Locate the cell with the specified text and output its [x, y] center coordinate. 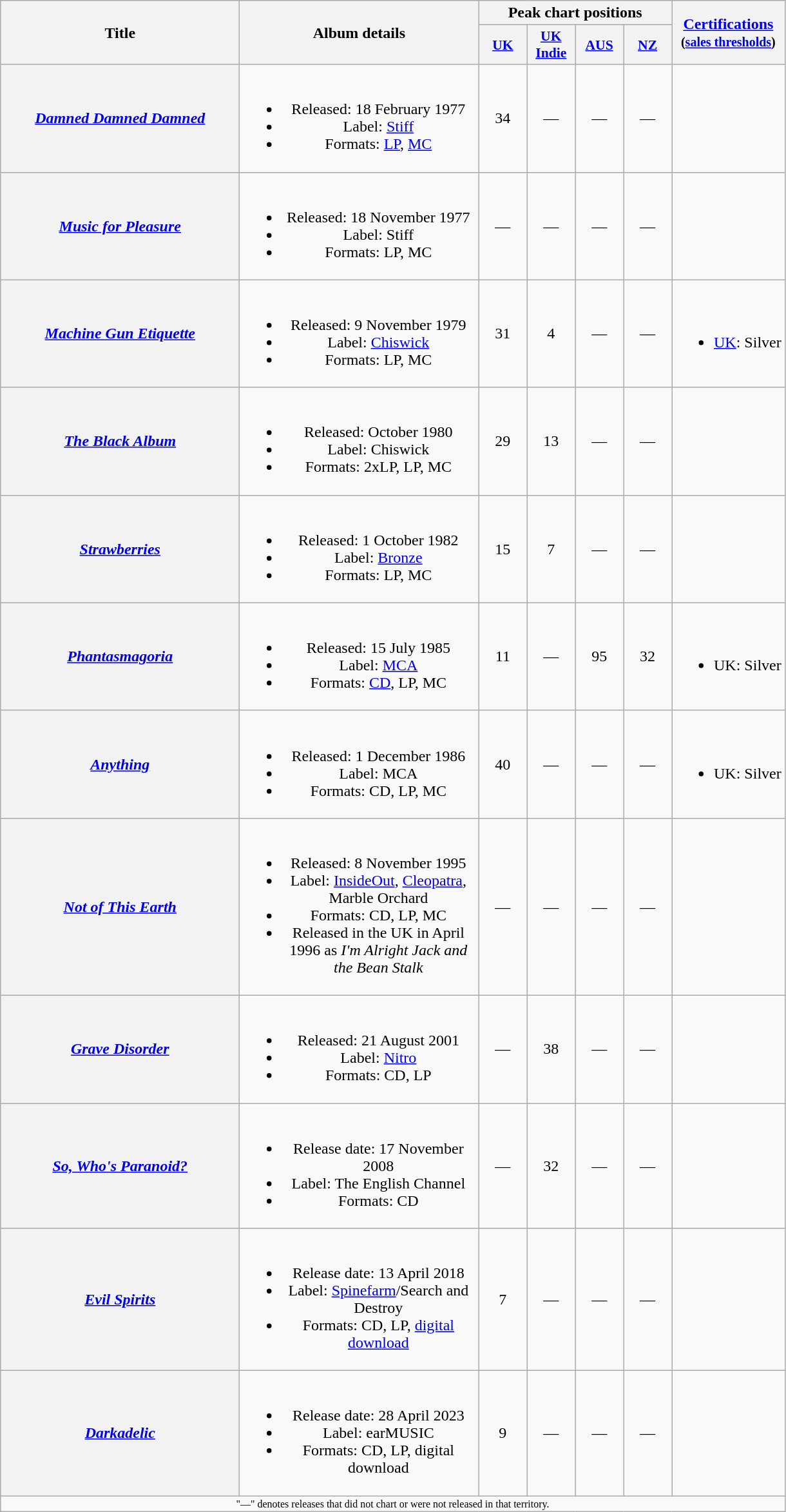
38 [551, 1049]
Strawberries [120, 549]
Title [120, 32]
Released: 18 November 1977Label: StiffFormats: LP, MC [359, 226]
Released: October 1980Label: ChiswickFormats: 2xLP, LP, MC [359, 441]
Release date: 17 November 2008Label: The English ChannelFormats: CD [359, 1166]
29 [503, 441]
95 [599, 656]
Damned Damned Damned [120, 119]
13 [551, 441]
Phantasmagoria [120, 656]
Released: 1 December 1986Label: MCAFormats: CD, LP, MC [359, 764]
Released: 18 February 1977Label: StiffFormats: LP, MC [359, 119]
Not of This Earth [120, 906]
NZ [648, 45]
Peak chart positions [575, 13]
Released: 1 October 1982Label: BronzeFormats: LP, MC [359, 549]
34 [503, 119]
9 [503, 1433]
Machine Gun Etiquette [120, 334]
Darkadelic [120, 1433]
Album details [359, 32]
AUS [599, 45]
UKIndie [551, 45]
40 [503, 764]
Evil Spirits [120, 1299]
Released: 9 November 1979Label: ChiswickFormats: LP, MC [359, 334]
Grave Disorder [120, 1049]
31 [503, 334]
"—" denotes releases that did not chart or were not released in that territory. [393, 1504]
Anything [120, 764]
Release date: 13 April 2018Label: Spinefarm/Search and DestroyFormats: CD, LP, digital download [359, 1299]
4 [551, 334]
Music for Pleasure [120, 226]
Released: 15 July 1985Label: MCAFormats: CD, LP, MC [359, 656]
15 [503, 549]
So, Who's Paranoid? [120, 1166]
The Black Album [120, 441]
Released: 21 August 2001Label: NitroFormats: CD, LP [359, 1049]
Release date: 28 April 2023Label: earMUSICFormats: CD, LP, digital download [359, 1433]
UK [503, 45]
11 [503, 656]
Certifications(sales thresholds) [728, 32]
